Detect which cell encompasses the target text, then output its [X, Y] center coordinate. 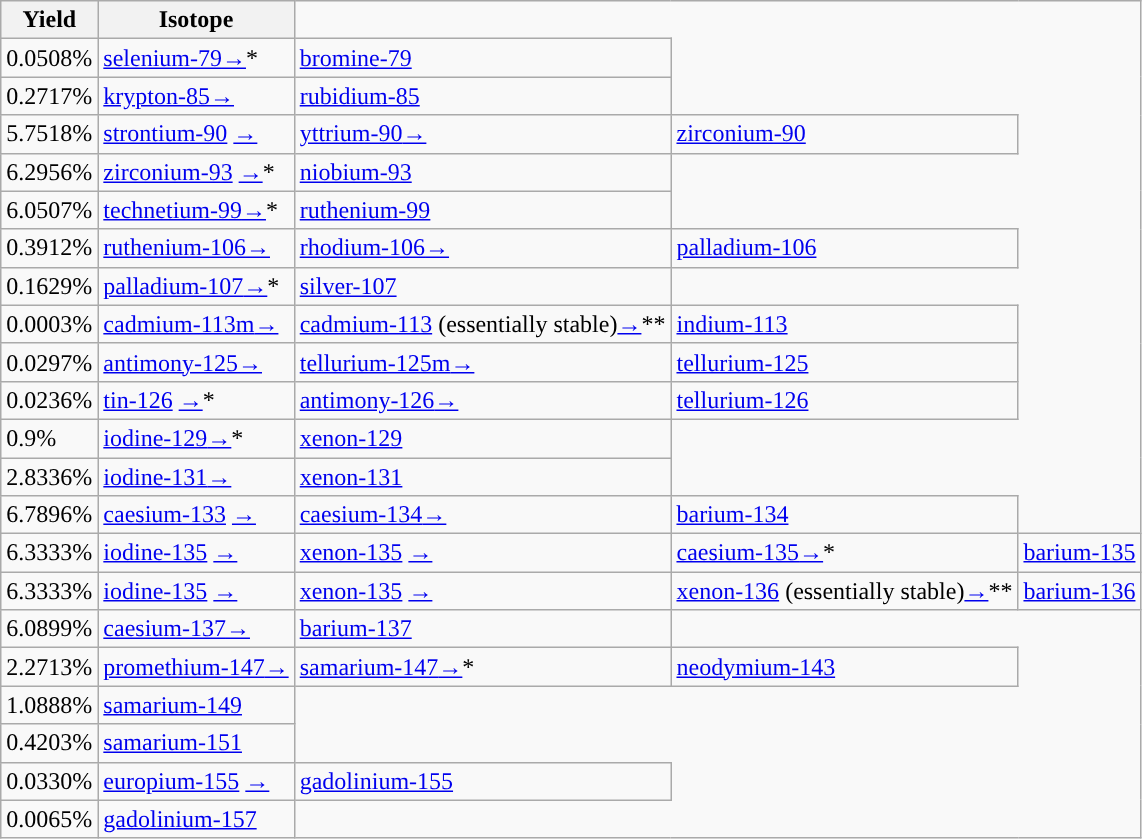
Isotope [196, 20]
0.2717% [50, 96]
silver-107 [482, 286]
tellurium-125 [844, 362]
ruthenium-106→ [196, 248]
0.0330% [50, 781]
0.0236% [50, 400]
zirconium-90 [844, 134]
rhodium-106→ [482, 248]
xenon-136 (essentially stable)→** [844, 591]
selenium-79→* [196, 58]
0.4203% [50, 743]
niobium-93 [482, 172]
caesium-134→ [482, 515]
0.0003% [50, 324]
2.2713% [50, 667]
6.7896% [50, 515]
0.1629% [50, 286]
caesium-137→ [196, 629]
yttrium-90→ [482, 134]
barium-137 [482, 629]
0.0508% [50, 58]
5.7518% [50, 134]
xenon-129 [482, 438]
Yield [50, 20]
caesium-135→* [844, 553]
antimony-125→ [196, 362]
barium-134 [844, 515]
0.0297% [50, 362]
iodine-131→ [196, 477]
indium-113 [844, 324]
0.9% [50, 438]
palladium-107→* [196, 286]
0.3912% [50, 248]
tellurium-126 [844, 400]
samarium-151 [196, 743]
samarium-149 [196, 705]
technetium-99→* [196, 210]
europium-155 → [196, 781]
bromine-79 [482, 58]
tellurium-125m→ [482, 362]
6.0899% [50, 629]
neodymium-143 [844, 667]
rubidium-85 [482, 96]
barium-135 [1080, 553]
cadmium-113 (essentially stable)→** [482, 324]
antimony-126→ [482, 400]
caesium-133 → [196, 515]
promethium-147→ [196, 667]
6.2956% [50, 172]
barium-136 [1080, 591]
iodine-129→* [196, 438]
cadmium-113m→ [196, 324]
samarium-147→* [482, 667]
gadolinium-157 [196, 819]
6.0507% [50, 210]
strontium-90 → [196, 134]
tin-126 →* [196, 400]
1.0888% [50, 705]
gadolinium-155 [482, 781]
krypton-85→ [196, 96]
palladium-106 [844, 248]
xenon-131 [482, 477]
2.8336% [50, 477]
0.0065% [50, 819]
zirconium-93 →* [196, 172]
ruthenium-99 [482, 210]
